Detect which cell encompasses the target text, then output its (x, y) center coordinate. 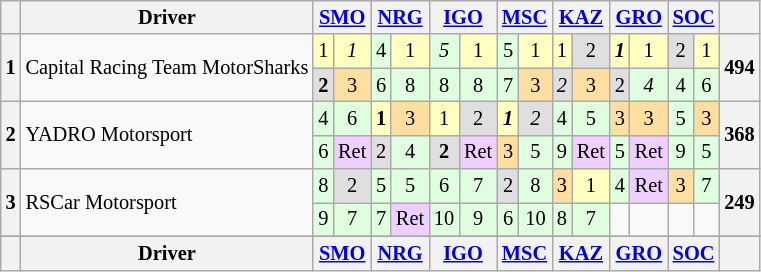
YADRO Motorsport (168, 134)
Capital Racing Team MotorSharks (168, 68)
368 (739, 134)
249 (739, 202)
RSCar Motorsport (168, 202)
494 (739, 68)
